Provide the [x, y] coordinate of the cell's center where the given text is located.  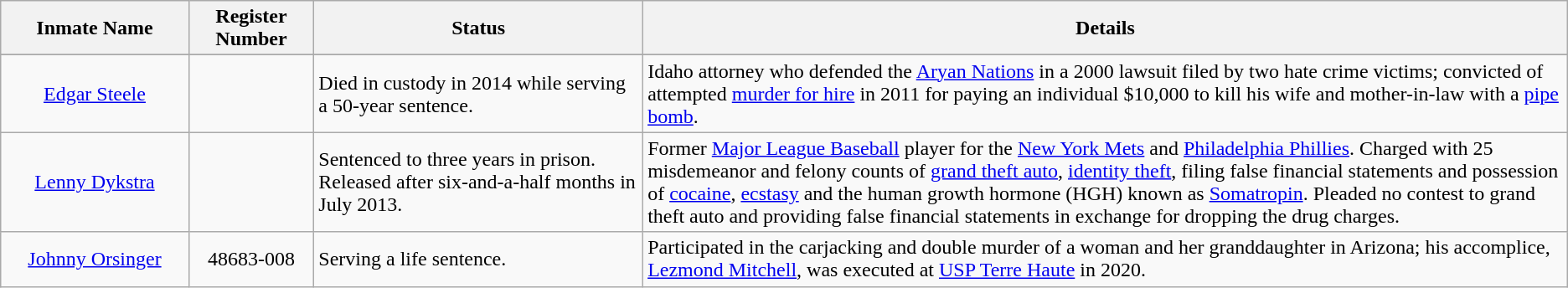
Register Number [251, 28]
Inmate Name [95, 28]
Serving a life sentence. [479, 260]
Details [1106, 28]
48683-008 [251, 260]
Lenny Dykstra [95, 183]
Status [479, 28]
Died in custody in 2014 while serving a 50-year sentence. [479, 94]
Sentenced to three years in prison. Released after six-and-a-half months in July 2013. [479, 183]
Edgar Steele [95, 94]
Johnny Orsinger [95, 260]
